Search for the cell housing the specified text and yield its (X, Y) center coordinate. 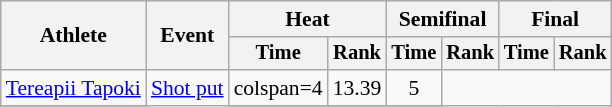
Event (188, 36)
13.39 (358, 88)
Athlete (74, 36)
Heat (308, 19)
Tereapii Tapoki (74, 88)
Final (555, 19)
5 (414, 88)
Semifinal (442, 19)
Shot put (188, 88)
colspan=4 (278, 88)
